Return the (X, Y) coordinate for the center point of the cell that contains the specified text.  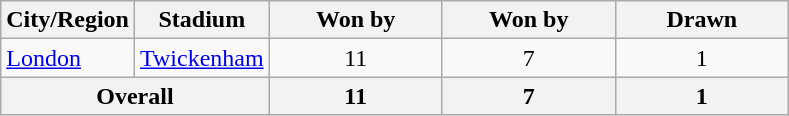
Stadium (202, 20)
Overall (135, 96)
Drawn (702, 20)
City/Region (68, 20)
Twickenham (202, 58)
London (68, 58)
